Pinpoint the cell where the given text exists, returning its (x, y) midpoint coordinate. 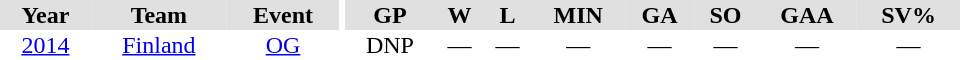
Team (159, 15)
W (459, 15)
L (507, 15)
MIN (578, 15)
2014 (46, 45)
DNP (390, 45)
GA (660, 15)
Year (46, 15)
GAA (807, 15)
Event (283, 15)
GP (390, 15)
OG (283, 45)
Finland (159, 45)
SV% (908, 15)
SO (725, 15)
